From the cell containing the given text, extract its center point as [x, y] coordinate. 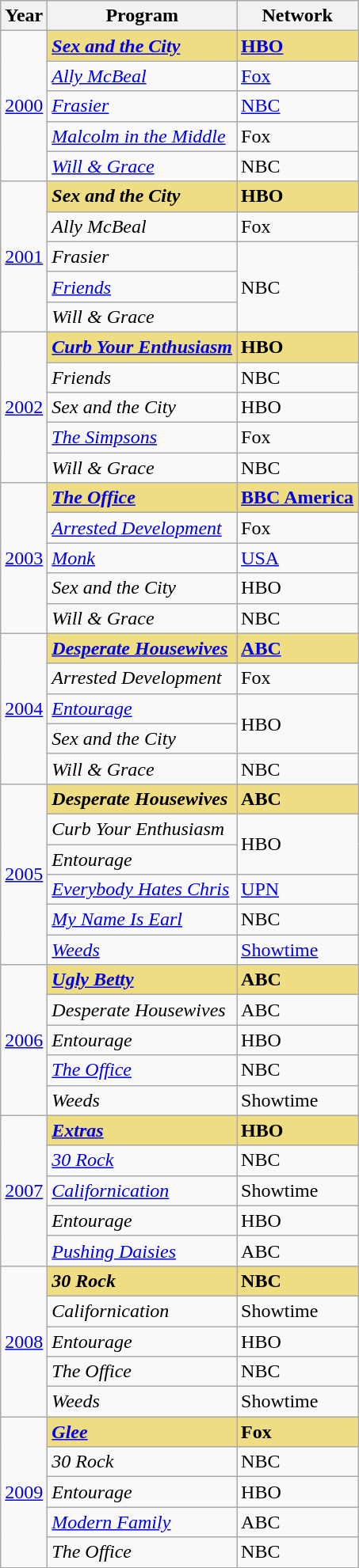
2004 [24, 708]
2006 [24, 1040]
Network [298, 16]
Malcolm in the Middle [143, 136]
2000 [24, 106]
Extras [143, 1130]
My Name Is Earl [143, 920]
Ugly Betty [143, 980]
Modern Family [143, 1522]
Program [143, 16]
2008 [24, 1341]
Everybody Hates Chris [143, 890]
2005 [24, 874]
Year [24, 16]
The Simpsons [143, 438]
Glee [143, 1432]
2001 [24, 256]
BBC America [298, 498]
USA [298, 558]
2009 [24, 1492]
Pushing Daisies [143, 1251]
2003 [24, 558]
Monk [143, 558]
2007 [24, 1190]
2002 [24, 407]
UPN [298, 890]
